Identify which cell holds the provided text, then report its [x, y] central coordinate. 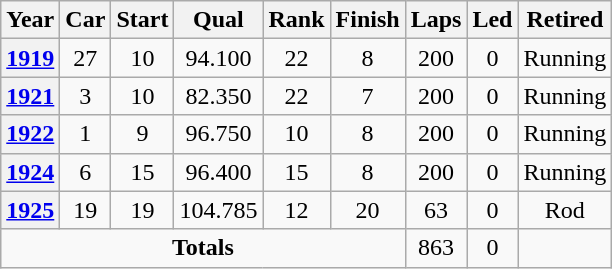
3 [86, 96]
7 [368, 96]
12 [296, 210]
1925 [30, 210]
63 [436, 210]
Year [30, 20]
Rod [565, 210]
Totals [203, 248]
104.785 [218, 210]
27 [86, 58]
82.350 [218, 96]
96.750 [218, 134]
1921 [30, 96]
96.400 [218, 172]
1919 [30, 58]
Laps [436, 20]
Retired [565, 20]
1 [86, 134]
Led [492, 20]
Start [142, 20]
1924 [30, 172]
Car [86, 20]
9 [142, 134]
Finish [368, 20]
1922 [30, 134]
94.100 [218, 58]
Qual [218, 20]
863 [436, 248]
20 [368, 210]
Rank [296, 20]
6 [86, 172]
